Find where the given text appears and provide that cell's center as (X, Y) coordinate. 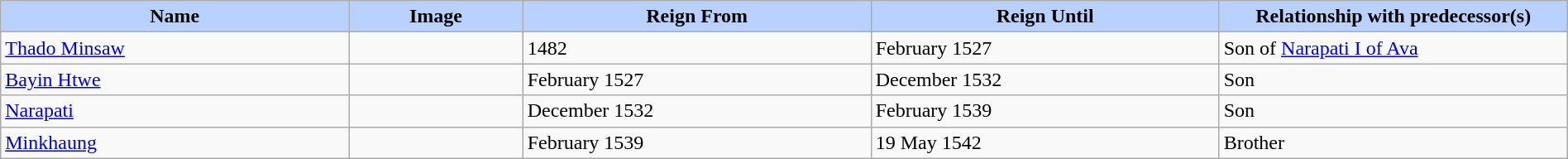
Name (175, 17)
1482 (696, 48)
Reign Until (1045, 17)
Narapati (175, 111)
Brother (1393, 142)
Reign From (696, 17)
Minkhaung (175, 142)
Image (436, 17)
Bayin Htwe (175, 79)
Relationship with predecessor(s) (1393, 17)
Thado Minsaw (175, 48)
Son of Narapati I of Ava (1393, 48)
19 May 1542 (1045, 142)
